Extract the [X, Y] coordinate from the center of the cell holding the provided text.  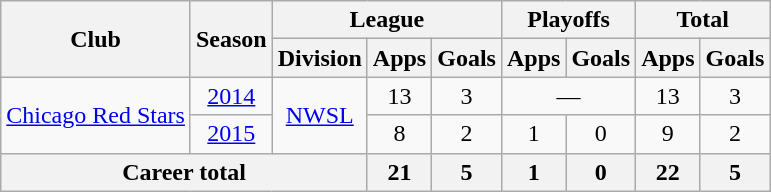
League [386, 20]
Career total [184, 172]
21 [399, 172]
Division [320, 58]
9 [668, 134]
22 [668, 172]
Chicago Red Stars [96, 115]
Season [231, 39]
Club [96, 39]
— [568, 96]
2014 [231, 96]
NWSL [320, 115]
Playoffs [568, 20]
8 [399, 134]
2015 [231, 134]
Total [703, 20]
